Scan for the cell matching the given text and deliver its [x, y] coordinate at center. 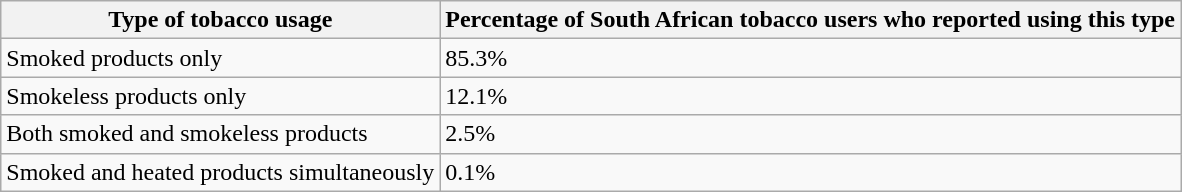
Smoked products only [220, 58]
85.3% [810, 58]
Both smoked and smokeless products [220, 134]
Type of tobacco usage [220, 20]
Percentage of South African tobacco users who reported using this type [810, 20]
Smoked and heated products simultaneously [220, 172]
0.1% [810, 172]
2.5% [810, 134]
12.1% [810, 96]
Smokeless products only [220, 96]
